Output the [X, Y] coordinate of the center of the cell containing the given text.  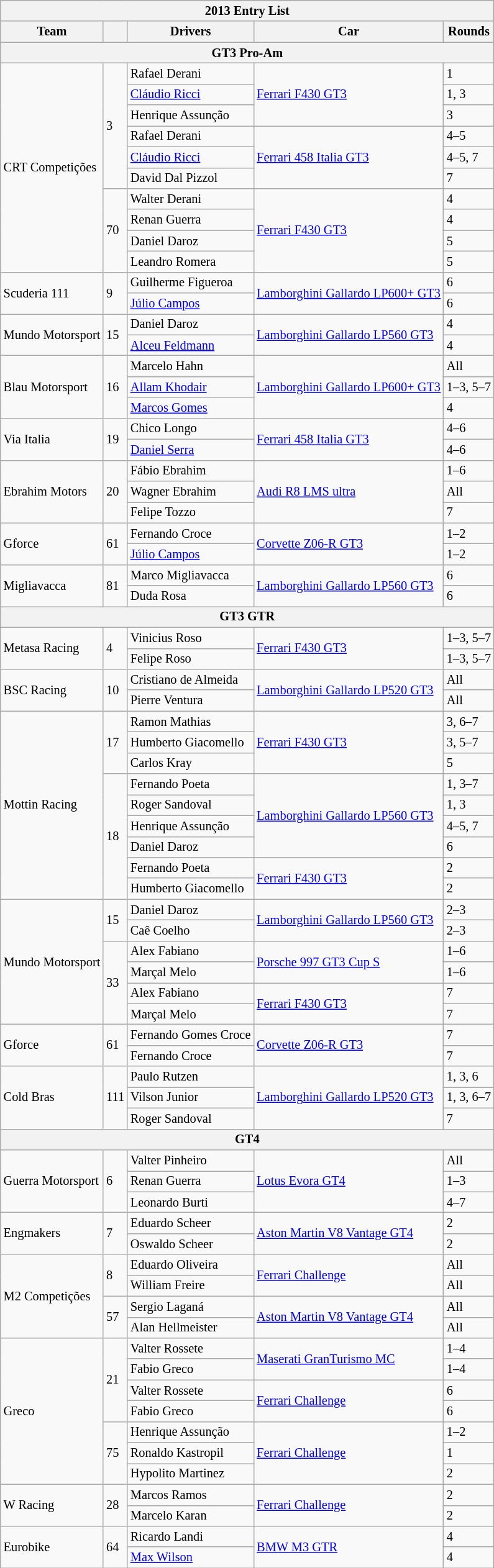
Marcelo Hahn [190, 366]
Daniel Serra [190, 450]
Marcos Ramos [190, 1495]
Team [52, 32]
19 [116, 438]
9 [116, 293]
GT4 [247, 1140]
Pierre Ventura [190, 700]
M2 Competições [52, 1297]
Fábio Ebrahim [190, 471]
Fernando Gomes Croce [190, 1035]
Cristiano de Almeida [190, 679]
17 [116, 743]
Felipe Tozzo [190, 512]
Eduardo Oliveira [190, 1265]
Duda Rosa [190, 596]
28 [116, 1505]
Leandro Romera [190, 261]
1, 3, 6–7 [469, 1097]
Caê Coelho [190, 930]
3, 5–7 [469, 742]
Allam Khodair [190, 387]
Oswaldo Scheer [190, 1244]
Migliavacca [52, 585]
David Dal Pizzol [190, 178]
Blau Motorsport [52, 386]
William Freire [190, 1285]
Maserati GranTurismo MC [349, 1359]
75 [116, 1453]
70 [116, 230]
Rounds [469, 32]
Valter Pinheiro [190, 1160]
Guilherme Figueroa [190, 283]
1–3 [469, 1181]
111 [116, 1098]
Drivers [190, 32]
Sergio Laganá [190, 1307]
GT3 Pro-Am [247, 53]
Max Wilson [190, 1557]
Ramon Mathias [190, 722]
16 [116, 386]
BSC Racing [52, 689]
81 [116, 585]
Metasa Racing [52, 648]
Ebrahim Motors [52, 492]
1, 3–7 [469, 784]
2013 Entry List [247, 11]
Cold Bras [52, 1098]
Mottin Racing [52, 805]
4–5 [469, 136]
1, 3, 6 [469, 1077]
Hypolito Martinez [190, 1474]
Carlos Kray [190, 763]
Lotus Evora GT4 [349, 1181]
Engmakers [52, 1233]
Vinicius Roso [190, 638]
3, 6–7 [469, 722]
8 [116, 1276]
Via Italia [52, 438]
Eurobike [52, 1546]
Ricardo Landi [190, 1536]
Marco Migliavacca [190, 575]
Felipe Roso [190, 659]
64 [116, 1546]
Wagner Ebrahim [190, 491]
GT3 GTR [247, 617]
18 [116, 836]
21 [116, 1380]
Paulo Rutzen [190, 1077]
20 [116, 492]
Marcelo Karan [190, 1516]
Guerra Motorsport [52, 1181]
4–7 [469, 1202]
Porsche 997 GT3 Cup S [349, 961]
Chico Longo [190, 428]
Car [349, 32]
Marcos Gomes [190, 408]
Alceu Feldmann [190, 345]
Eduardo Scheer [190, 1223]
Alan Hellmeister [190, 1328]
Walter Derani [190, 199]
Audi R8 LMS ultra [349, 492]
BMW M3 GTR [349, 1546]
Greco [52, 1411]
Leonardo Burti [190, 1202]
10 [116, 689]
Ronaldo Kastropil [190, 1453]
CRT Competições [52, 168]
33 [116, 982]
57 [116, 1316]
W Racing [52, 1505]
Scuderia 111 [52, 293]
Vilson Junior [190, 1097]
